Extract the [x, y] coordinate from the center of the cell holding the provided text.  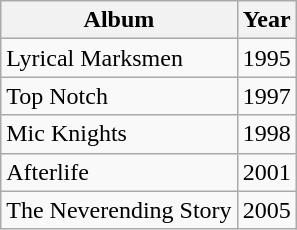
Mic Knights [119, 134]
The Neverending Story [119, 210]
1998 [266, 134]
Year [266, 20]
1995 [266, 58]
2005 [266, 210]
Lyrical Marksmen [119, 58]
Afterlife [119, 172]
Album [119, 20]
1997 [266, 96]
Top Notch [119, 96]
2001 [266, 172]
